Capture the cell that displays the provided text and extract its [x, y] central coordinate. 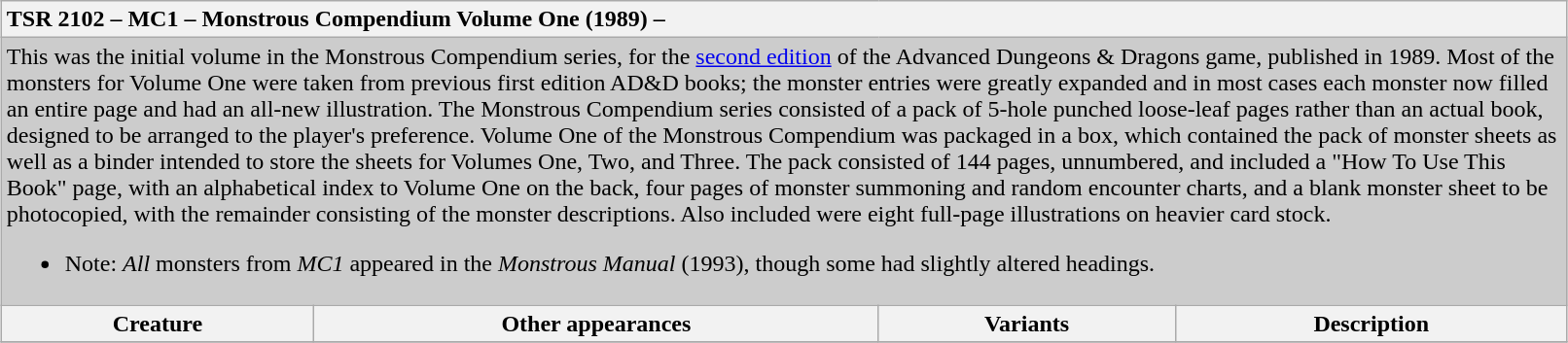
TSR 2102 – MC1 – Monstrous Compendium Volume One (1989) – [784, 19]
Description [1372, 324]
Creature [158, 324]
Other appearances [596, 324]
Variants [1027, 324]
